Determine the [X, Y] coordinate at the center of the cell enclosing the given text.  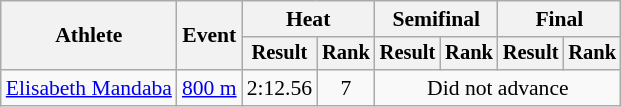
2:12.56 [280, 88]
Elisabeth Mandaba [89, 88]
Event [210, 36]
Did not advance [498, 88]
7 [346, 88]
800 m [210, 88]
Athlete [89, 36]
Final [560, 19]
Semifinal [436, 19]
Heat [308, 19]
